Search for the cell housing the specified text and yield its (x, y) center coordinate. 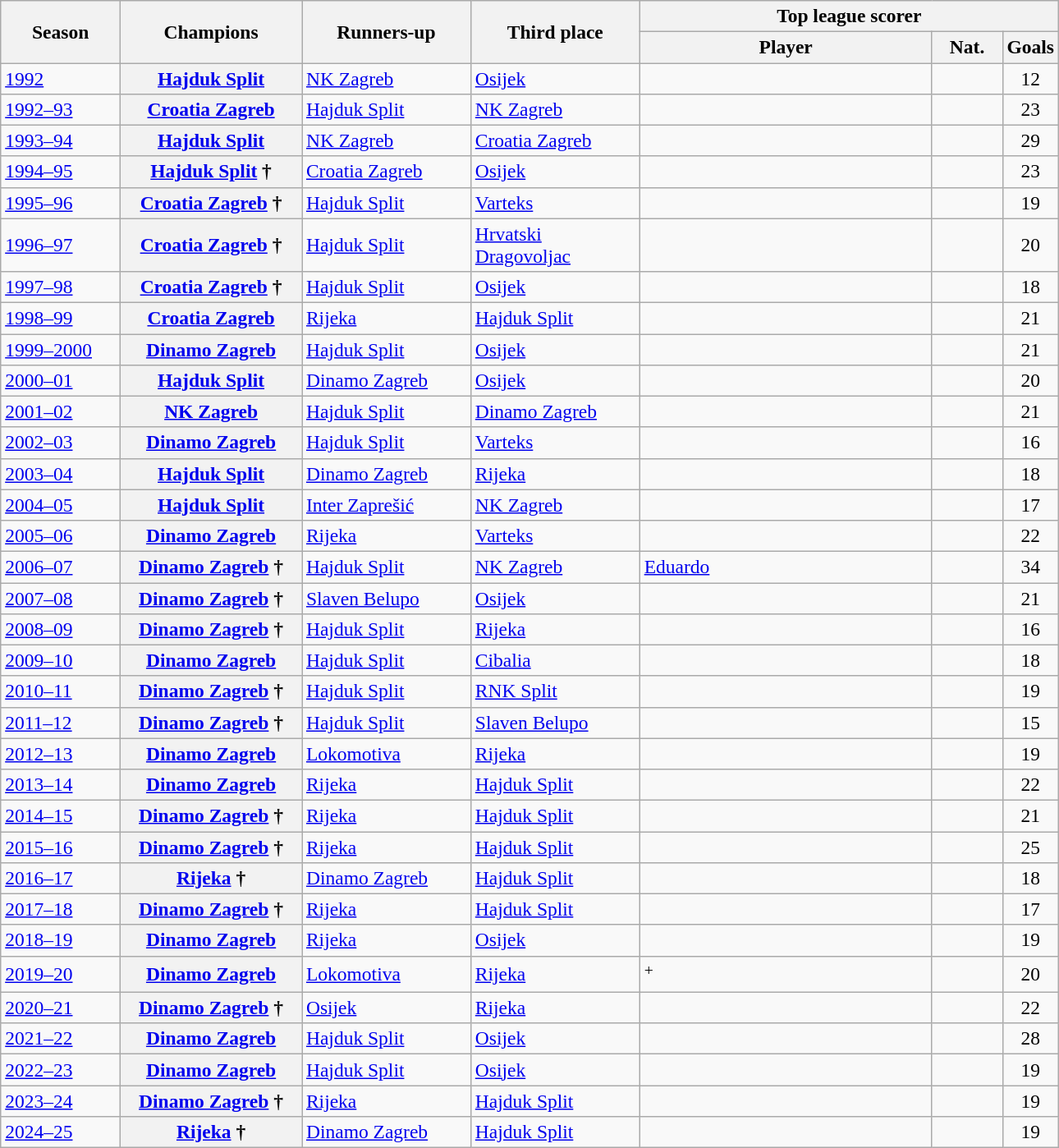
2024–25 (61, 1132)
2008–09 (61, 629)
2000–01 (61, 380)
+ (786, 974)
2017–18 (61, 909)
Goals (1030, 47)
1998–99 (61, 318)
Player (786, 47)
RNK Split (555, 691)
1999–2000 (61, 349)
Runners-up (387, 31)
2004–05 (61, 505)
2003–04 (61, 474)
2011–12 (61, 723)
12 (1030, 78)
1992 (61, 78)
2002–03 (61, 443)
34 (1030, 567)
29 (1030, 140)
2019–20 (61, 974)
2023–24 (61, 1101)
2018–19 (61, 940)
15 (1030, 723)
2006–07 (61, 567)
2020–21 (61, 1008)
2022–23 (61, 1070)
Top league scorer (849, 16)
2021–22 (61, 1039)
Hajduk Split † (212, 172)
Hrvatski Dragovoljac (555, 245)
2012–13 (61, 754)
1992–93 (61, 109)
Inter Zaprešić (387, 505)
25 (1030, 847)
2016–17 (61, 878)
Champions (212, 31)
1997–98 (61, 287)
1995–96 (61, 203)
Eduardo (786, 567)
1996–97 (61, 245)
2007–08 (61, 598)
2015–16 (61, 847)
Cibalia (555, 660)
Season (61, 31)
Third place (555, 31)
2009–10 (61, 660)
1993–94 (61, 140)
1994–95 (61, 172)
2014–15 (61, 815)
28 (1030, 1039)
Nat. (967, 47)
2001–02 (61, 411)
2013–14 (61, 784)
2005–06 (61, 535)
2010–11 (61, 691)
